Capture the cell that displays the provided text and extract its (X, Y) central coordinate. 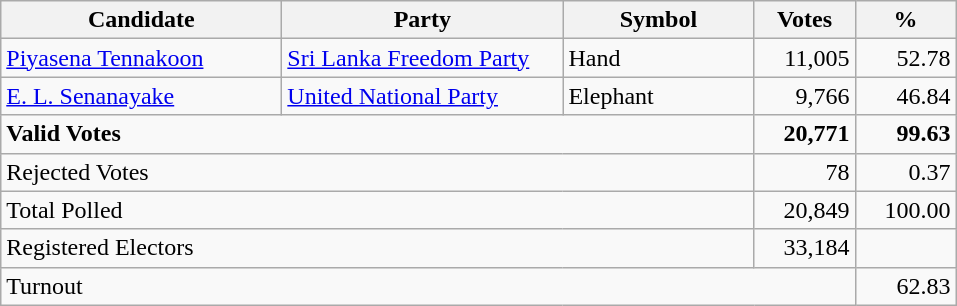
Symbol (658, 20)
9,766 (804, 96)
Votes (804, 20)
Valid Votes (378, 134)
62.83 (906, 286)
E. L. Senanayake (142, 96)
20,771 (804, 134)
46.84 (906, 96)
Piyasena Tennakoon (142, 58)
Party (422, 20)
Turnout (428, 286)
78 (804, 172)
100.00 (906, 210)
99.63 (906, 134)
52.78 (906, 58)
% (906, 20)
Rejected Votes (378, 172)
Registered Electors (378, 248)
Total Polled (378, 210)
Elephant (658, 96)
0.37 (906, 172)
Candidate (142, 20)
20,849 (804, 210)
Sri Lanka Freedom Party (422, 58)
33,184 (804, 248)
United National Party (422, 96)
11,005 (804, 58)
Hand (658, 58)
